Provide the [X, Y] coordinate of the cell's center where the given text is located.  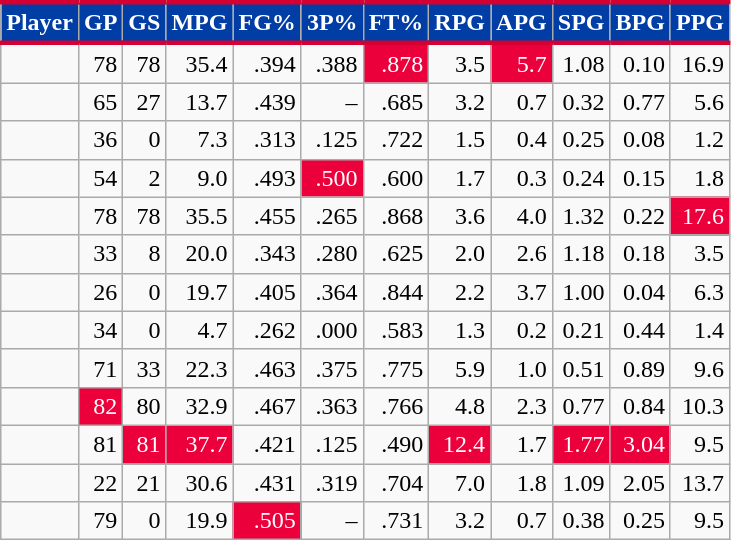
22.3 [200, 368]
36 [100, 140]
0.44 [640, 330]
8 [144, 254]
19.9 [200, 521]
3.04 [640, 444]
.704 [396, 483]
6.3 [700, 292]
.766 [396, 406]
10.3 [700, 406]
.625 [396, 254]
APG [522, 22]
0.21 [581, 330]
2.6 [522, 254]
.878 [396, 63]
1.2 [700, 140]
3P% [332, 22]
Player [40, 22]
BPG [640, 22]
.000 [332, 330]
2.05 [640, 483]
71 [100, 368]
0.18 [640, 254]
2.3 [522, 406]
1.0 [522, 368]
34 [100, 330]
7.0 [460, 483]
PPG [700, 22]
0.10 [640, 63]
80 [144, 406]
.685 [396, 102]
0.04 [640, 292]
3.7 [522, 292]
FT% [396, 22]
0.4 [522, 140]
.405 [267, 292]
1.00 [581, 292]
.722 [396, 140]
1.4 [700, 330]
.731 [396, 521]
RPG [460, 22]
1.18 [581, 254]
35.4 [200, 63]
.375 [332, 368]
0.32 [581, 102]
9.0 [200, 178]
.467 [267, 406]
0.2 [522, 330]
7.3 [200, 140]
.319 [332, 483]
.363 [332, 406]
4.0 [522, 216]
9.6 [700, 368]
0.38 [581, 521]
19.7 [200, 292]
.455 [267, 216]
17.6 [700, 216]
4.7 [200, 330]
SPG [581, 22]
.388 [332, 63]
27 [144, 102]
.313 [267, 140]
35.5 [200, 216]
.505 [267, 521]
FG% [267, 22]
0.08 [640, 140]
.500 [332, 178]
32.9 [200, 406]
1.5 [460, 140]
16.9 [700, 63]
2.2 [460, 292]
.364 [332, 292]
5.7 [522, 63]
1.77 [581, 444]
.844 [396, 292]
.280 [332, 254]
.265 [332, 216]
1.09 [581, 483]
37.7 [200, 444]
.493 [267, 178]
26 [100, 292]
30.6 [200, 483]
5.9 [460, 368]
0.89 [640, 368]
54 [100, 178]
.583 [396, 330]
0.24 [581, 178]
0.22 [640, 216]
GS [144, 22]
2 [144, 178]
79 [100, 521]
22 [100, 483]
82 [100, 406]
1.3 [460, 330]
MPG [200, 22]
.868 [396, 216]
20.0 [200, 254]
1.08 [581, 63]
.490 [396, 444]
0.51 [581, 368]
.600 [396, 178]
0.84 [640, 406]
.343 [267, 254]
21 [144, 483]
12.4 [460, 444]
2.0 [460, 254]
.262 [267, 330]
0.15 [640, 178]
GP [100, 22]
4.8 [460, 406]
65 [100, 102]
.463 [267, 368]
5.6 [700, 102]
3.6 [460, 216]
.431 [267, 483]
1.32 [581, 216]
.421 [267, 444]
0.3 [522, 178]
.775 [396, 368]
.394 [267, 63]
.439 [267, 102]
